Determine the [X, Y] coordinate at the center of the cell enclosing the given text.  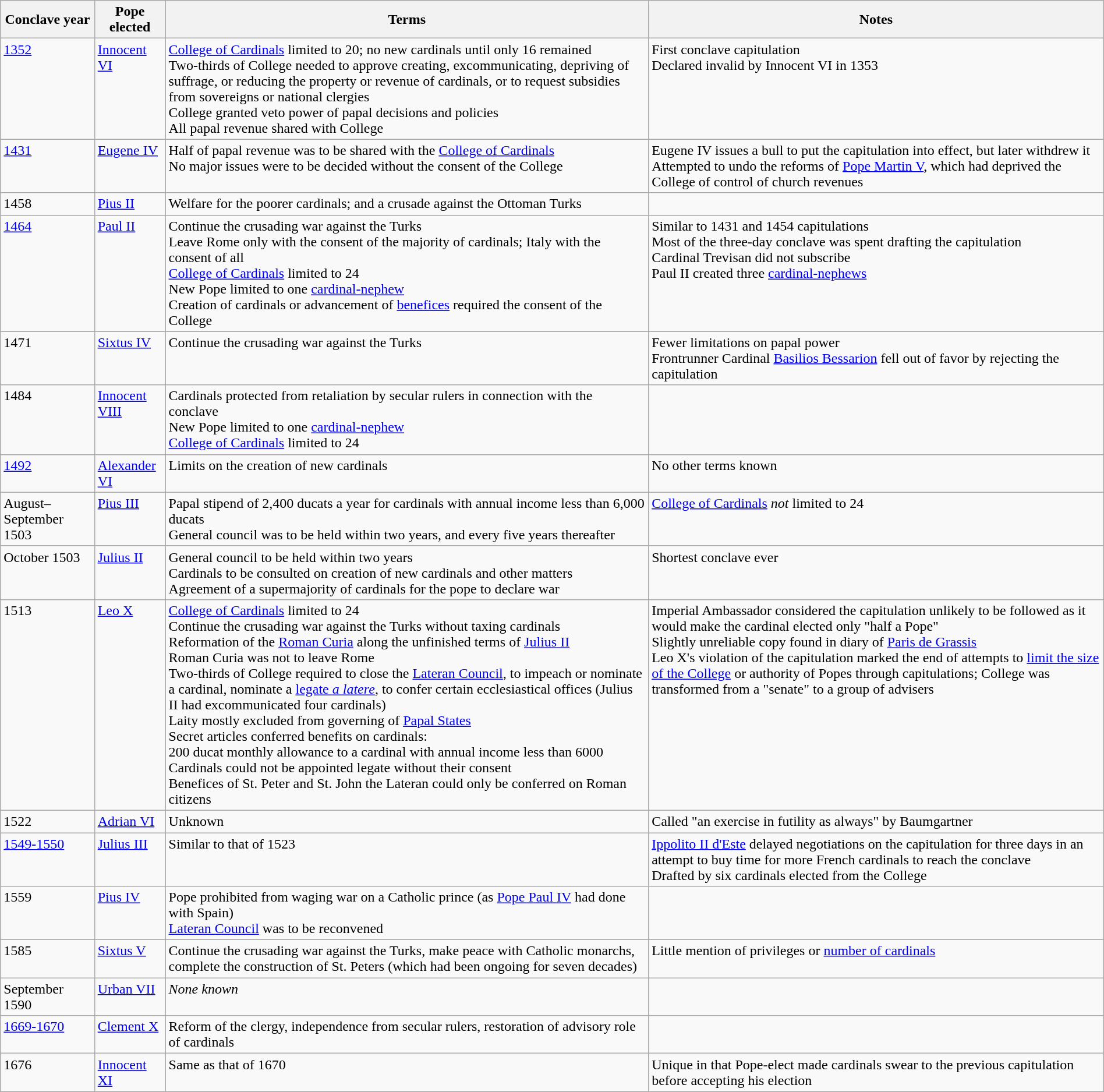
1522 [48, 821]
Unique in that Pope-elect made cardinals swear to the previous capitulation before accepting his election [876, 1073]
Fewer limitations on papal powerFrontrunner Cardinal Basilios Bessarion fell out of favor by rejecting the capitulation [876, 358]
Clement X [130, 1034]
Innocent XI [130, 1073]
1549-1550 [48, 860]
Continue the crusading war against the Turks [407, 358]
Paul II [130, 273]
1492 [48, 473]
1559 [48, 913]
Leo X [130, 705]
Urban VII [130, 997]
1484 [48, 419]
Pius III [130, 519]
Alexander VI [130, 473]
Julius II [130, 572]
Half of papal revenue was to be shared with the College of CardinalsNo major issues were to be decided without the consent of the College [407, 166]
Julius III [130, 860]
1676 [48, 1073]
Limits on the creation of new cardinals [407, 473]
Called "an exercise in futility as always" by Baumgartner [876, 821]
Notes [876, 20]
1464 [48, 273]
Pope prohibited from waging war on a Catholic prince (as Pope Paul IV had done with Spain)Lateran Council was to be reconvened [407, 913]
1585 [48, 959]
Unknown [407, 821]
College of Cardinals not limited to 24 [876, 519]
August–September 1503 [48, 519]
Terms [407, 20]
Little mention of privileges or number of cardinals [876, 959]
October 1503 [48, 572]
1669-1670 [48, 1034]
1352 [48, 89]
No other terms known [876, 473]
September 1590 [48, 997]
Reform of the clergy, independence from secular rulers, restoration of advisory role of cardinals [407, 1034]
Innocent VI [130, 89]
Welfare for the poorer cardinals; and a crusade against the Ottoman Turks [407, 204]
Conclave year [48, 20]
Innocent VIII [130, 419]
1471 [48, 358]
1431 [48, 166]
Pope elected [130, 20]
First conclave capitulationDeclared invalid by Innocent VI in 1353 [876, 89]
Sixtus IV [130, 358]
Similar to that of 1523 [407, 860]
None known [407, 997]
Eugene IV [130, 166]
Adrian VI [130, 821]
1513 [48, 705]
Pius II [130, 204]
1458 [48, 204]
Same as that of 1670 [407, 1073]
Sixtus V [130, 959]
Pius IV [130, 913]
Shortest conclave ever [876, 572]
